Find where the given text appears and provide that cell's center as [x, y] coordinate. 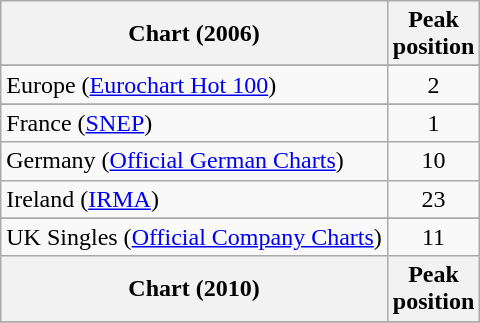
Chart (2010) [194, 288]
France (SNEP) [194, 123]
1 [433, 123]
23 [433, 199]
Europe (Eurochart Hot 100) [194, 85]
UK Singles (Official Company Charts) [194, 237]
10 [433, 161]
11 [433, 237]
Germany (Official German Charts) [194, 161]
Chart (2006) [194, 34]
2 [433, 85]
Ireland (IRMA) [194, 199]
